Output the (X, Y) coordinate of the center of the cell containing the given text.  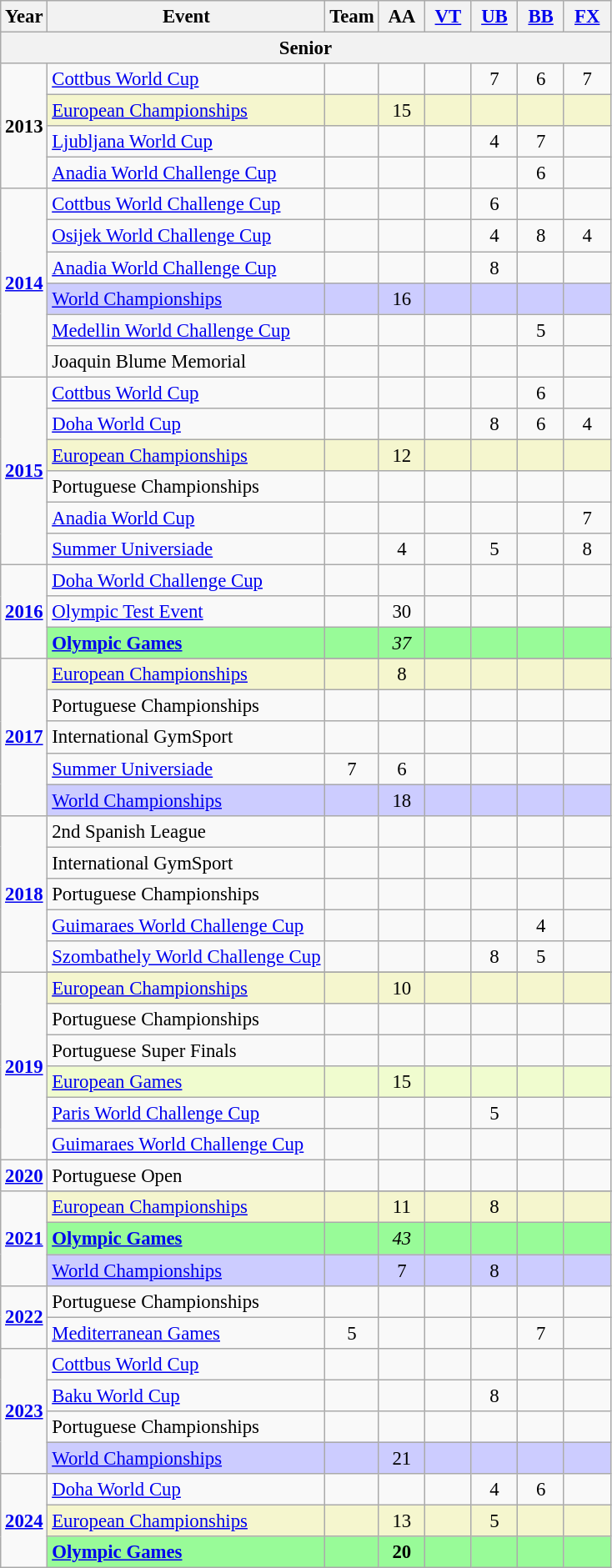
13 (402, 1520)
2021 (24, 1239)
Osijek World Challenge Cup (187, 236)
Event (187, 17)
20 (402, 1552)
AA (402, 17)
VT (449, 17)
2014 (24, 283)
12 (402, 455)
2017 (24, 737)
43 (402, 1239)
Mediterranean Games (187, 1333)
30 (402, 612)
UB (494, 17)
11 (402, 1208)
10 (402, 988)
21 (402, 1458)
Year (24, 17)
18 (402, 800)
FX (587, 17)
Portuguese Open (187, 1176)
Portuguese Super Finals (187, 1051)
37 (402, 644)
16 (402, 298)
2022 (24, 1317)
2013 (24, 126)
2016 (24, 612)
2nd Spanish League (187, 831)
Baku World Cup (187, 1395)
2019 (24, 1066)
2024 (24, 1520)
Anadia World Cup (187, 518)
Doha World Challenge Cup (187, 581)
2015 (24, 471)
Olympic Test Event (187, 612)
Joaquin Blume Memorial (187, 361)
Szombathely World Challenge Cup (187, 957)
2018 (24, 894)
2020 (24, 1176)
Ljubljana World Cup (187, 142)
Medellin World Challenge Cup (187, 330)
European Games (187, 1082)
BB (541, 17)
Paris World Challenge Cup (187, 1114)
2023 (24, 1410)
Cottbus World Challenge Cup (187, 204)
Team (352, 17)
Senior (305, 48)
